Search for the cell housing the specified text and yield its (X, Y) center coordinate. 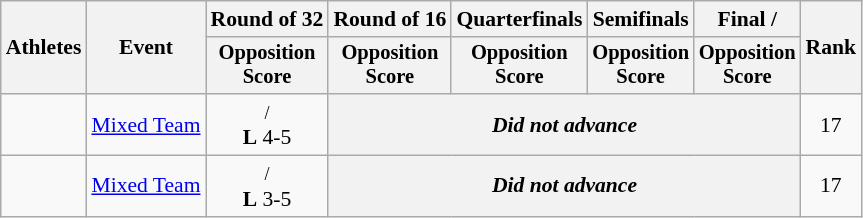
Round of 32 (268, 19)
Quarterfinals (519, 19)
Event (146, 48)
/ L 3-5 (268, 186)
Final / (748, 19)
Athletes (44, 48)
Rank (832, 48)
Round of 16 (390, 19)
Semifinals (640, 19)
/ L 4-5 (268, 124)
